Pinpoint the cell where the given text exists, returning its (X, Y) midpoint coordinate. 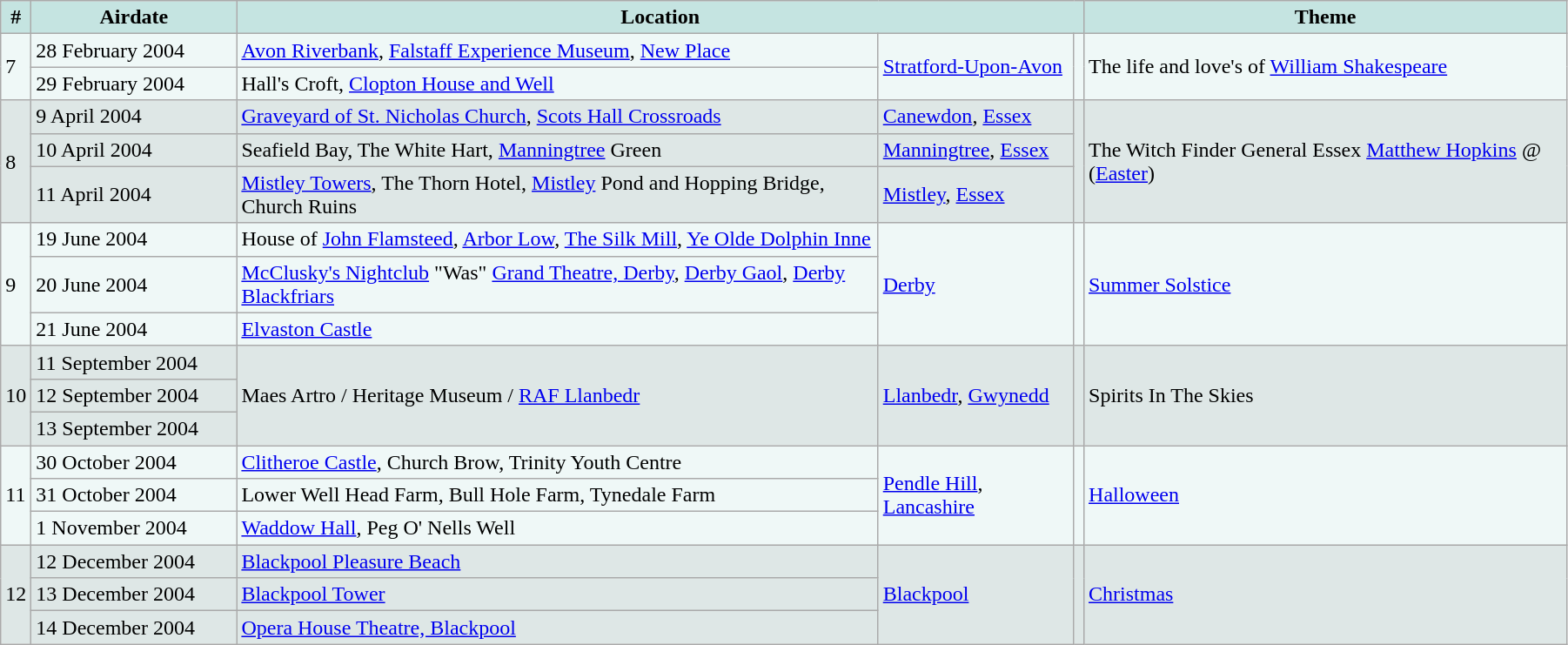
Blackpool Tower (557, 595)
7 (16, 67)
# (16, 17)
Halloween (1326, 495)
Mistley, Essex (976, 195)
Hall's Croft, Clopton House and Well (557, 84)
Seafield Bay, The White Hart, Manningtree Green (557, 150)
12 December 2004 (134, 561)
Clitheroe Castle, Church Brow, Trinity Youth Centre (557, 462)
11 September 2004 (134, 362)
12 (16, 595)
Blackpool (976, 595)
The life and love's of William Shakespeare (1326, 67)
21 June 2004 (134, 329)
Mistley Towers, The Thorn Hotel, Mistley Pond and Hopping Bridge, Church Ruins (557, 195)
Airdate (134, 17)
12 September 2004 (134, 395)
Graveyard of St. Nicholas Church, Scots Hall Crossroads (557, 117)
10 April 2004 (134, 150)
Manningtree, Essex (976, 150)
20 June 2004 (134, 284)
13 September 2004 (134, 428)
McClusky's Nightclub "Was" Grand Theatre, Derby, Derby Gaol, Derby Blackfriars (557, 284)
Llanbedr, Gwynedd (976, 395)
House of John Flamsteed, Arbor Low, The Silk Mill, Ye Olde Dolphin Inne (557, 239)
Derby (976, 284)
9 April 2004 (134, 117)
Maes Artro / Heritage Museum / RAF Llanbedr (557, 395)
Summer Solstice (1326, 284)
Elvaston Castle (557, 329)
28 February 2004 (134, 50)
Pendle Hill, Lancashire (976, 495)
Spirits In The Skies (1326, 395)
Blackpool Pleasure Beach (557, 561)
13 December 2004 (134, 595)
Lower Well Head Farm, Bull Hole Farm, Tynedale Farm (557, 495)
1 November 2004 (134, 528)
30 October 2004 (134, 462)
Opera House Theatre, Blackpool (557, 628)
Waddow Hall, Peg O' Nells Well (557, 528)
The Witch Finder General Essex Matthew Hopkins @ (Easter) (1326, 162)
9 (16, 284)
10 (16, 395)
Avon Riverbank, Falstaff Experience Museum, New Place (557, 50)
Christmas (1326, 595)
8 (16, 162)
29 February 2004 (134, 84)
Canewdon, Essex (976, 117)
Theme (1326, 17)
14 December 2004 (134, 628)
19 June 2004 (134, 239)
Location (660, 17)
Stratford-Upon-Avon (976, 67)
31 October 2004 (134, 495)
11 (16, 495)
11 April 2004 (134, 195)
